Identify which cell holds the provided text, then report its [X, Y] central coordinate. 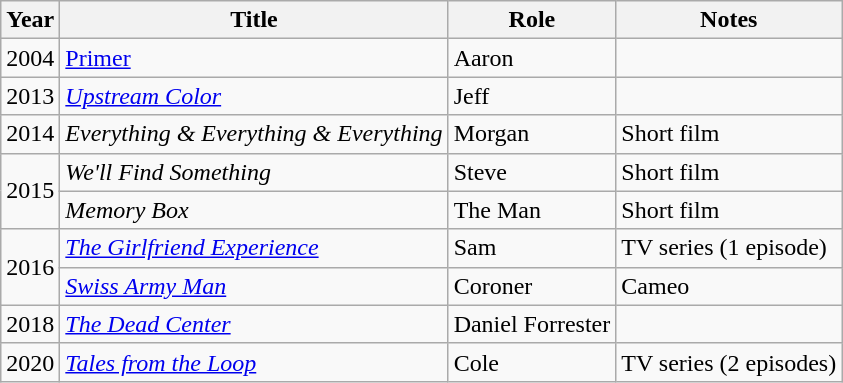
Daniel Forrester [532, 324]
Notes [729, 20]
Morgan [532, 134]
Title [254, 20]
The Man [532, 210]
Steve [532, 172]
We'll Find Something [254, 172]
TV series (1 episode) [729, 248]
Primer [254, 58]
2015 [30, 191]
Jeff [532, 96]
Tales from the Loop [254, 362]
Aaron [532, 58]
2020 [30, 362]
TV series (2 episodes) [729, 362]
Everything & Everything & Everything [254, 134]
2014 [30, 134]
Memory Box [254, 210]
The Girlfriend Experience [254, 248]
Upstream Color [254, 96]
Sam [532, 248]
Role [532, 20]
Coroner [532, 286]
2016 [30, 267]
2004 [30, 58]
Cameo [729, 286]
Swiss Army Man [254, 286]
2018 [30, 324]
Cole [532, 362]
2013 [30, 96]
Year [30, 20]
The Dead Center [254, 324]
